Detect which cell encompasses the target text, then output its (X, Y) center coordinate. 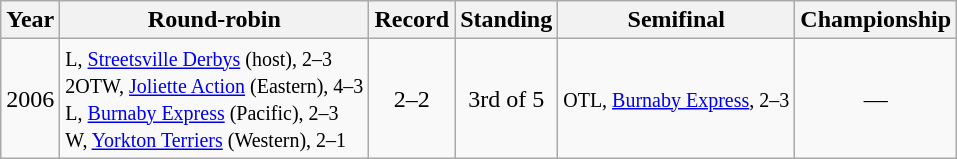
Standing (506, 20)
OTL, Burnaby Express, 2–3 (676, 98)
2–2 (412, 98)
— (876, 98)
Round-robin (214, 20)
Record (412, 20)
Year (30, 20)
2006 (30, 98)
Semifinal (676, 20)
Championship (876, 20)
L, Streetsville Derbys (host), 2–32OTW, Joliette Action (Eastern), 4–3L, Burnaby Express (Pacific), 2–3W, Yorkton Terriers (Western), 2–1 (214, 98)
3rd of 5 (506, 98)
